Determine the (X, Y) coordinate at the center of the cell enclosing the given text.  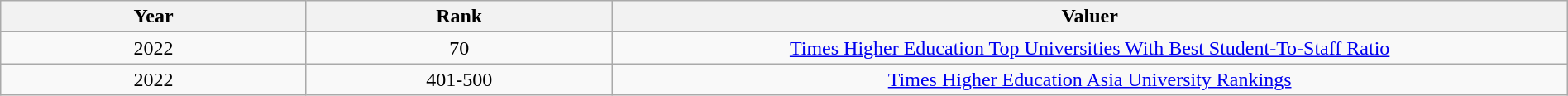
Times Higher Education Asia University Rankings (1090, 79)
Year (154, 17)
70 (459, 48)
Times Higher Education Top Universities With Best Student-To-Staff Ratio (1090, 48)
401-500 (459, 79)
Rank (459, 17)
Valuer (1090, 17)
